Provide the [x, y] coordinate of the cell's center where the given text is located.  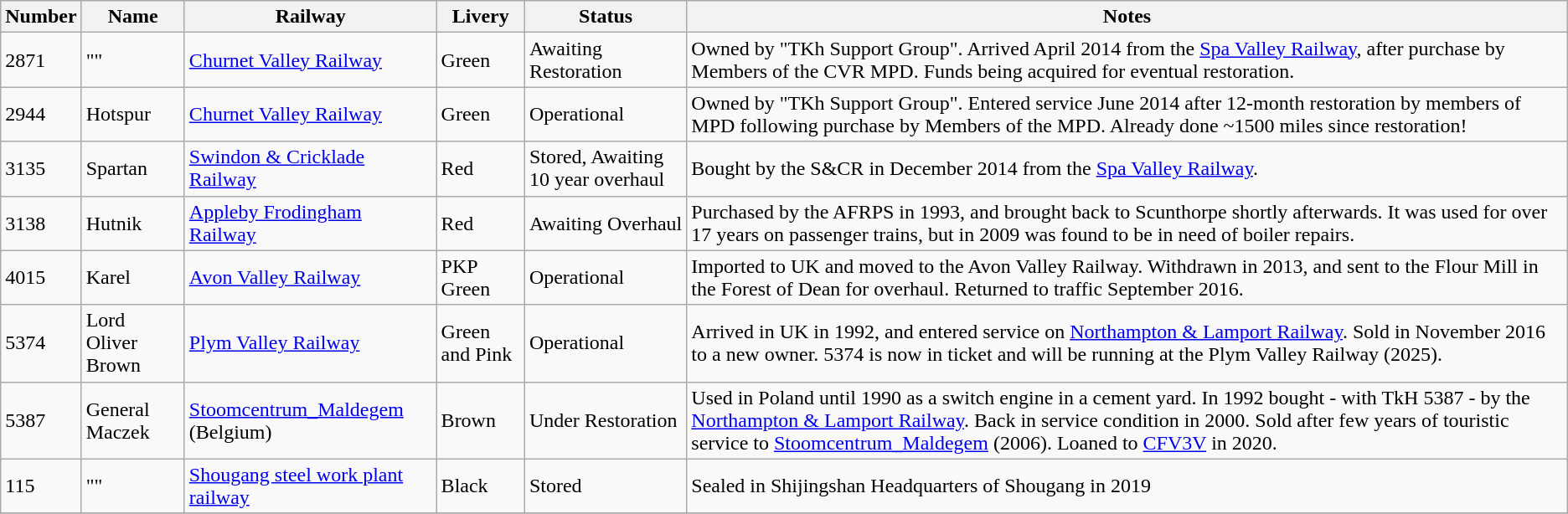
5374 [41, 343]
2871 [41, 60]
Name [132, 17]
Awaiting Restoration [605, 60]
Brown [481, 420]
Green and Pink [481, 343]
Avon Valley Railway [310, 278]
Swindon & Cricklade Railway [310, 169]
Hotspur [132, 114]
Shougang steel work plant railway [310, 486]
Number [41, 17]
Bought by the S&CR in December 2014 from the Spa Valley Railway. [1127, 169]
Appleby Frodingham Railway [310, 223]
Stored [605, 486]
Stoomcentrum_Maldegem (Belgium) [310, 420]
3135 [41, 169]
Plym Valley Railway [310, 343]
2944 [41, 114]
3138 [41, 223]
Stored, Awaiting 10 year overhaul [605, 169]
Lord Oliver Brown [132, 343]
Hutnik [132, 223]
General Maczek [132, 420]
4015 [41, 278]
5387 [41, 420]
115 [41, 486]
Karel [132, 278]
Sealed in Shijingshan Headquarters of Shougang in 2019 [1127, 486]
Under Restoration [605, 420]
Status [605, 17]
Black [481, 486]
Notes [1127, 17]
Livery [481, 17]
Railway [310, 17]
PKP Green [481, 278]
Spartan [132, 169]
Awaiting Overhaul [605, 223]
